Extract the [X, Y] coordinate from the center of the cell holding the provided text.  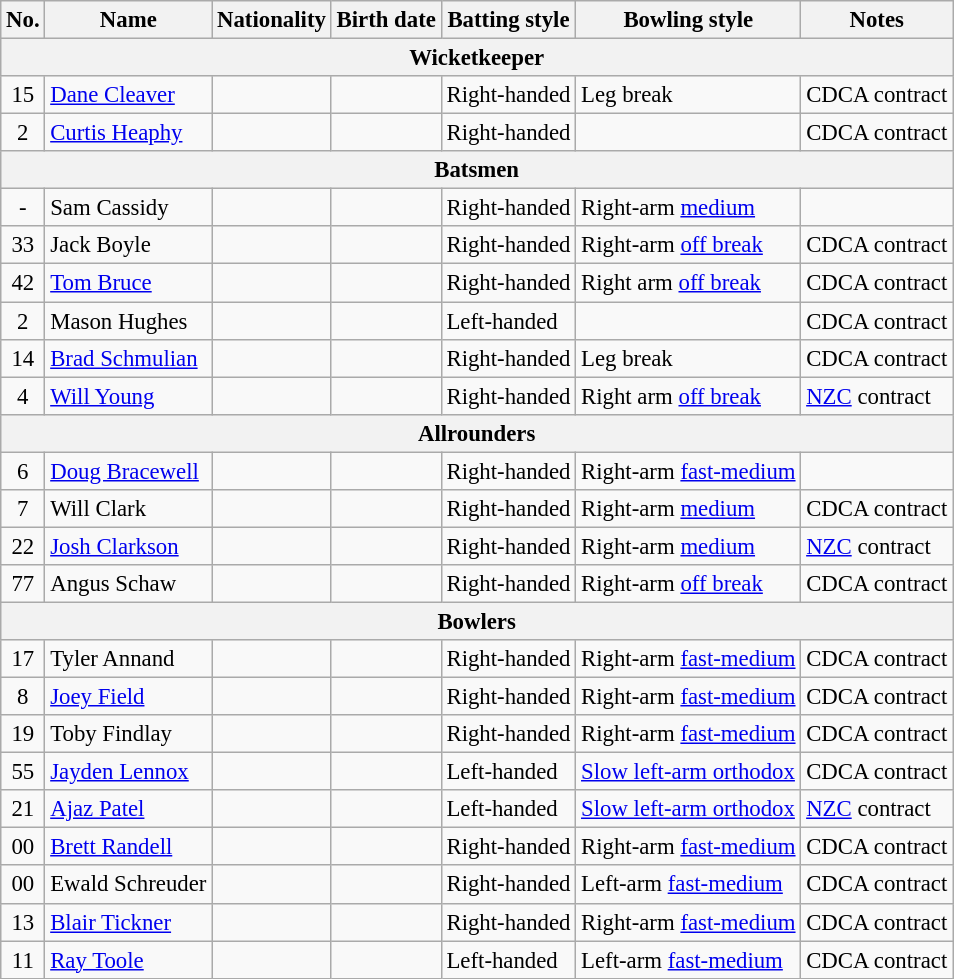
Dane Cleaver [128, 95]
Angus Schaw [128, 584]
55 [23, 772]
Tom Bruce [128, 283]
No. [23, 20]
15 [23, 95]
Doug Bracewell [128, 471]
Ray Toole [128, 960]
4 [23, 396]
Will Clark [128, 509]
Mason Hughes [128, 321]
13 [23, 922]
Batsmen [477, 170]
Curtis Heaphy [128, 133]
Brad Schmulian [128, 358]
14 [23, 358]
11 [23, 960]
Sam Cassidy [128, 208]
Birth date [386, 20]
19 [23, 734]
6 [23, 471]
7 [23, 509]
33 [23, 245]
Wicketkeeper [477, 58]
Tyler Annand [128, 659]
- [23, 208]
Blair Tickner [128, 922]
Brett Randell [128, 847]
Joey Field [128, 697]
Jayden Lennox [128, 772]
Bowling style [688, 20]
Allrounders [477, 433]
Jack Boyle [128, 245]
77 [23, 584]
Name [128, 20]
17 [23, 659]
Josh Clarkson [128, 546]
Bowlers [477, 621]
Toby Findlay [128, 734]
21 [23, 809]
Ewald Schreuder [128, 885]
22 [23, 546]
Will Young [128, 396]
42 [23, 283]
Ajaz Patel [128, 809]
Notes [877, 20]
8 [23, 697]
Batting style [508, 20]
Nationality [272, 20]
